Output the (x, y) coordinate of the center of the cell containing the given text.  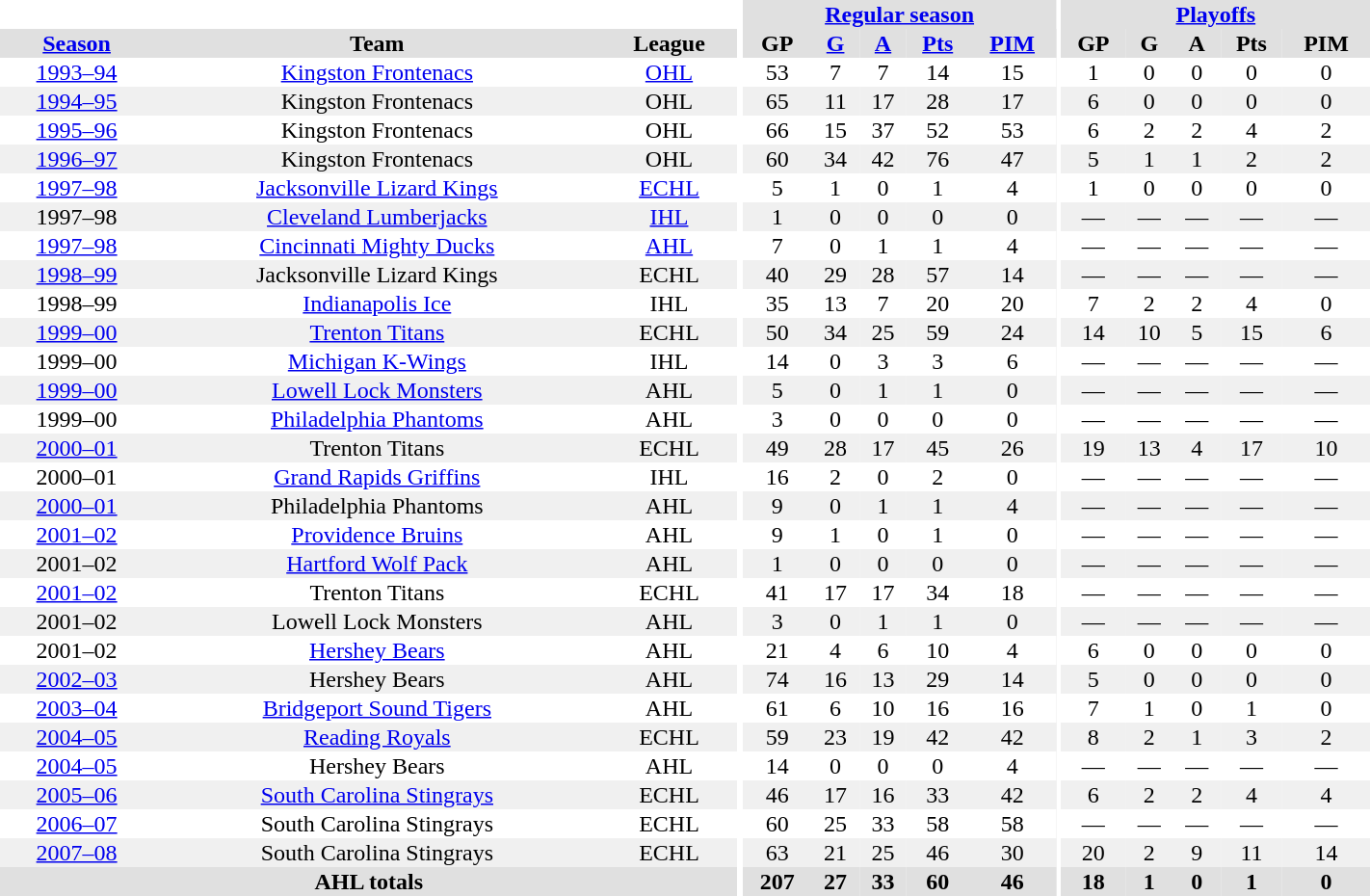
Michigan K-Wings (377, 361)
Playoffs (1216, 14)
41 (777, 593)
49 (777, 448)
1993–94 (77, 72)
1994–95 (77, 101)
Season (77, 43)
76 (937, 159)
66 (777, 130)
30 (1012, 853)
207 (777, 882)
1995–96 (77, 130)
74 (777, 679)
Providence Bruins (377, 535)
2002–03 (77, 679)
63 (777, 853)
37 (883, 130)
26 (1012, 448)
2003–04 (77, 708)
Regular season (900, 14)
61 (777, 708)
Grand Rapids Griffins (377, 477)
Reading Royals (377, 737)
Hartford Wolf Pack (377, 564)
40 (777, 275)
Indianapolis Ice (377, 303)
35 (777, 303)
League (669, 43)
2005–06 (77, 795)
45 (937, 448)
24 (1012, 332)
2006–07 (77, 824)
47 (1012, 159)
27 (834, 882)
1996–97 (77, 159)
50 (777, 332)
57 (937, 275)
8 (1093, 737)
65 (777, 101)
AHL totals (369, 882)
23 (834, 737)
Cincinnati Mighty Ducks (377, 246)
Team (377, 43)
Cleveland Lumberjacks (377, 217)
2007–08 (77, 853)
Bridgeport Sound Tigers (377, 708)
52 (937, 130)
